Return (X, Y) of the center of cell containing provided text 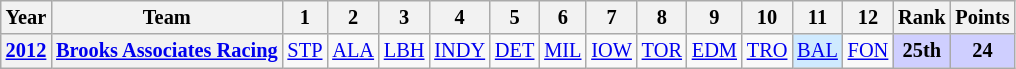
BAL (817, 51)
DET (514, 51)
IOW (611, 51)
1 (306, 17)
4 (460, 17)
11 (817, 17)
ALA (353, 51)
Brooks Associates Racing (166, 51)
8 (662, 17)
2 (353, 17)
FON (868, 51)
Points (982, 17)
INDY (460, 51)
TRO (767, 51)
Year (26, 17)
Rank (922, 17)
24 (982, 51)
7 (611, 17)
EDM (714, 51)
TOR (662, 51)
Team (166, 17)
MIL (562, 51)
STP (306, 51)
5 (514, 17)
10 (767, 17)
LBH (404, 51)
3 (404, 17)
9 (714, 17)
25th (922, 51)
6 (562, 17)
2012 (26, 51)
12 (868, 17)
